Find where the given text appears and provide that cell's center as (X, Y) coordinate. 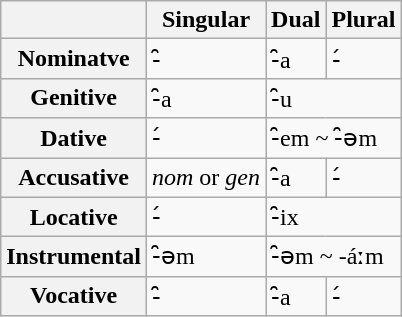
-̑əm (206, 257)
-̑ix (334, 217)
-̑em ~ -̑əm (334, 138)
Singular (206, 20)
Genitive (74, 98)
nom or gen (206, 178)
-̑u (334, 98)
Nominatve (74, 59)
Plural (364, 20)
Dative (74, 138)
Accusative (74, 178)
Locative (74, 217)
-̑əm ~ -áːm (334, 257)
Dual (296, 20)
Instrumental (74, 257)
Vocative (74, 296)
